Capture the cell that displays the provided text and extract its [x, y] central coordinate. 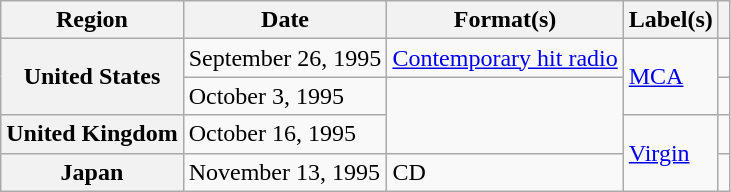
Date [285, 20]
Contemporary hit radio [505, 58]
United States [92, 77]
Label(s) [670, 20]
United Kingdom [92, 134]
September 26, 1995 [285, 58]
Virgin [670, 153]
November 13, 1995 [285, 172]
Region [92, 20]
MCA [670, 77]
Japan [92, 172]
October 16, 1995 [285, 134]
Format(s) [505, 20]
CD [505, 172]
October 3, 1995 [285, 96]
